For the text-containing cell, return its midpoint in (X, Y) coordinate format. 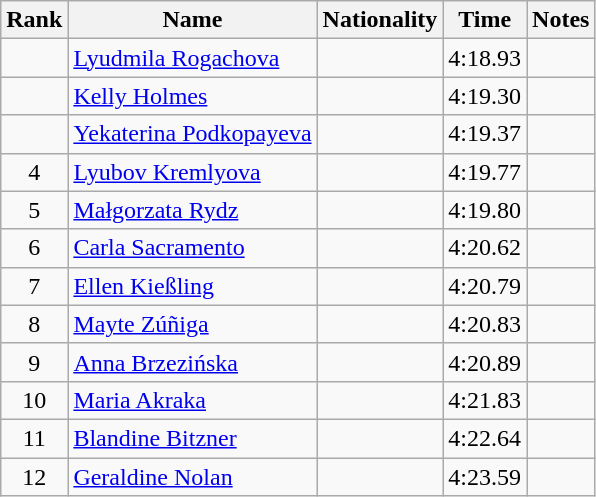
Geraldine Nolan (192, 477)
4:20.83 (485, 324)
12 (34, 477)
10 (34, 400)
9 (34, 362)
Nationality (380, 20)
Rank (34, 20)
4:23.59 (485, 477)
Yekaterina Podkopayeva (192, 134)
4:19.37 (485, 134)
8 (34, 324)
Lyudmila Rogachova (192, 58)
6 (34, 248)
Ellen Kießling (192, 286)
Time (485, 20)
Maria Akraka (192, 400)
4:19.77 (485, 172)
11 (34, 438)
Anna Brzezińska (192, 362)
4:22.64 (485, 438)
Carla Sacramento (192, 248)
Notes (561, 20)
4 (34, 172)
5 (34, 210)
Name (192, 20)
Mayte Zúñiga (192, 324)
4:19.80 (485, 210)
4:20.79 (485, 286)
4:21.83 (485, 400)
4:20.62 (485, 248)
4:19.30 (485, 96)
Lyubov Kremlyova (192, 172)
Małgorzata Rydz (192, 210)
4:20.89 (485, 362)
Kelly Holmes (192, 96)
4:18.93 (485, 58)
Blandine Bitzner (192, 438)
7 (34, 286)
